Identify which cell holds the provided text, then report its (X, Y) central coordinate. 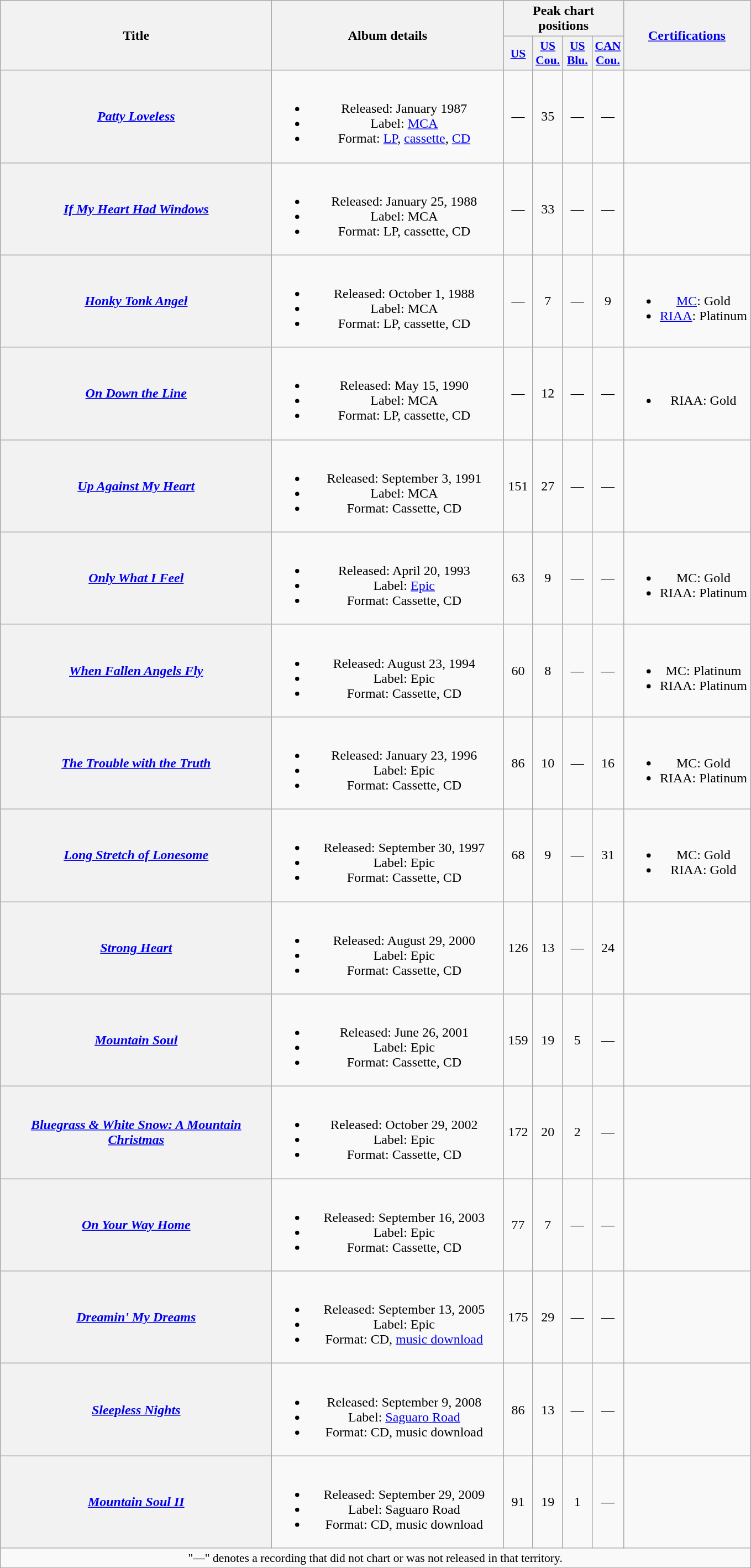
Released: October 29, 2002Label: EpicFormat: Cassette, CD (388, 1132)
60 (518, 670)
Released: January 1987Label: MCAFormat: LP, cassette, CD (388, 116)
Album details (388, 35)
Released: September 13, 2005Label: EpicFormat: CD, music download (388, 1317)
Dreamin' My Dreams (136, 1317)
Released: September 16, 2003Label: EpicFormat: Cassette, CD (388, 1225)
On Your Way Home (136, 1225)
USBlu. (577, 53)
On Down the Line (136, 394)
"—" denotes a recording that did not chart or was not released in that territory. (376, 1558)
16 (608, 763)
151 (518, 485)
When Fallen Angels Fly (136, 670)
Released: May 15, 1990Label: MCAFormat: LP, cassette, CD (388, 394)
2 (577, 1132)
Title (136, 35)
24 (608, 948)
91 (518, 1502)
USCou. (548, 53)
33 (548, 209)
Released: August 23, 1994Label: EpicFormat: Cassette, CD (388, 670)
US (518, 53)
Sleepless Nights (136, 1410)
MC: GoldRIAA: Gold (686, 855)
Released: September 9, 2008Label: Saguaro RoadFormat: CD, music download (388, 1410)
MC: PlatinumRIAA: Platinum (686, 670)
159 (518, 1041)
68 (518, 855)
Up Against My Heart (136, 485)
Released: June 26, 2001Label: EpicFormat: Cassette, CD (388, 1041)
1 (577, 1502)
35 (548, 116)
Honky Tonk Angel (136, 301)
Released: January 25, 1988Label: MCAFormat: LP, cassette, CD (388, 209)
27 (548, 485)
175 (518, 1317)
Patty Loveless (136, 116)
If My Heart Had Windows (136, 209)
The Trouble with the Truth (136, 763)
CANCou. (608, 53)
63 (518, 578)
Peak chart positions (564, 19)
Released: September 29, 2009Label: Saguaro RoadFormat: CD, music download (388, 1502)
Certifications (686, 35)
77 (518, 1225)
12 (548, 394)
29 (548, 1317)
Released: October 1, 1988Label: MCAFormat: LP, cassette, CD (388, 301)
Released: January 23, 1996Label: EpicFormat: Cassette, CD (388, 763)
Mountain Soul (136, 1041)
172 (518, 1132)
Long Stretch of Lonesome (136, 855)
5 (577, 1041)
31 (608, 855)
Bluegrass & White Snow: A MountainChristmas (136, 1132)
8 (548, 670)
Strong Heart (136, 948)
Released: April 20, 1993Label: EpicFormat: Cassette, CD (388, 578)
Released: September 3, 1991Label: MCAFormat: Cassette, CD (388, 485)
Only What I Feel (136, 578)
Released: September 30, 1997Label: EpicFormat: Cassette, CD (388, 855)
RIAA: Gold (686, 394)
20 (548, 1132)
Released: August 29, 2000Label: EpicFormat: Cassette, CD (388, 948)
126 (518, 948)
Mountain Soul II (136, 1502)
10 (548, 763)
